Scan for the cell matching the given text and deliver its [X, Y] coordinate at center. 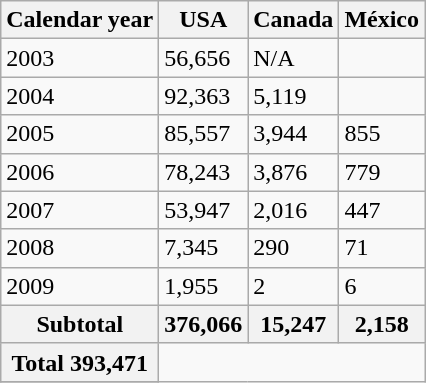
2004 [80, 96]
USA [204, 20]
53,947 [204, 210]
2,158 [382, 324]
Calendar year [80, 20]
2 [294, 286]
7,345 [204, 248]
779 [382, 172]
6 [382, 286]
2009 [80, 286]
1,955 [204, 286]
447 [382, 210]
376,066 [204, 324]
2006 [80, 172]
56,656 [204, 58]
2,016 [294, 210]
2003 [80, 58]
85,557 [204, 134]
México [382, 20]
15,247 [294, 324]
290 [294, 248]
3,876 [294, 172]
2005 [80, 134]
Total 393,471 [80, 362]
Subtotal [80, 324]
855 [382, 134]
3,944 [294, 134]
71 [382, 248]
92,363 [204, 96]
2008 [80, 248]
2007 [80, 210]
Canada [294, 20]
N/A [294, 58]
78,243 [204, 172]
5,119 [294, 96]
